Capture the cell that displays the provided text and extract its (X, Y) central coordinate. 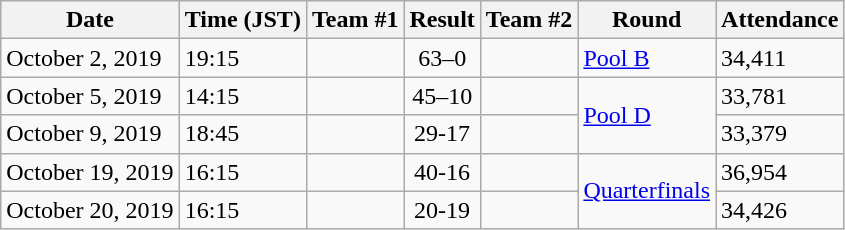
Time (JST) (242, 20)
October 2, 2019 (90, 58)
33,379 (780, 134)
Pool B (647, 58)
19:15 (242, 58)
Quarterfinals (647, 191)
45–10 (442, 96)
40-16 (442, 172)
Round (647, 20)
14:15 (242, 96)
29-17 (442, 134)
Team #1 (355, 20)
Attendance (780, 20)
33,781 (780, 96)
36,954 (780, 172)
34,411 (780, 58)
63–0 (442, 58)
34,426 (780, 210)
October 19, 2019 (90, 172)
18:45 (242, 134)
October 9, 2019 (90, 134)
Team #2 (529, 20)
Pool D (647, 115)
Date (90, 20)
Result (442, 20)
October 20, 2019 (90, 210)
October 5, 2019 (90, 96)
20-19 (442, 210)
